Provide the [X, Y] coordinate of the cell's center where the given text is located.  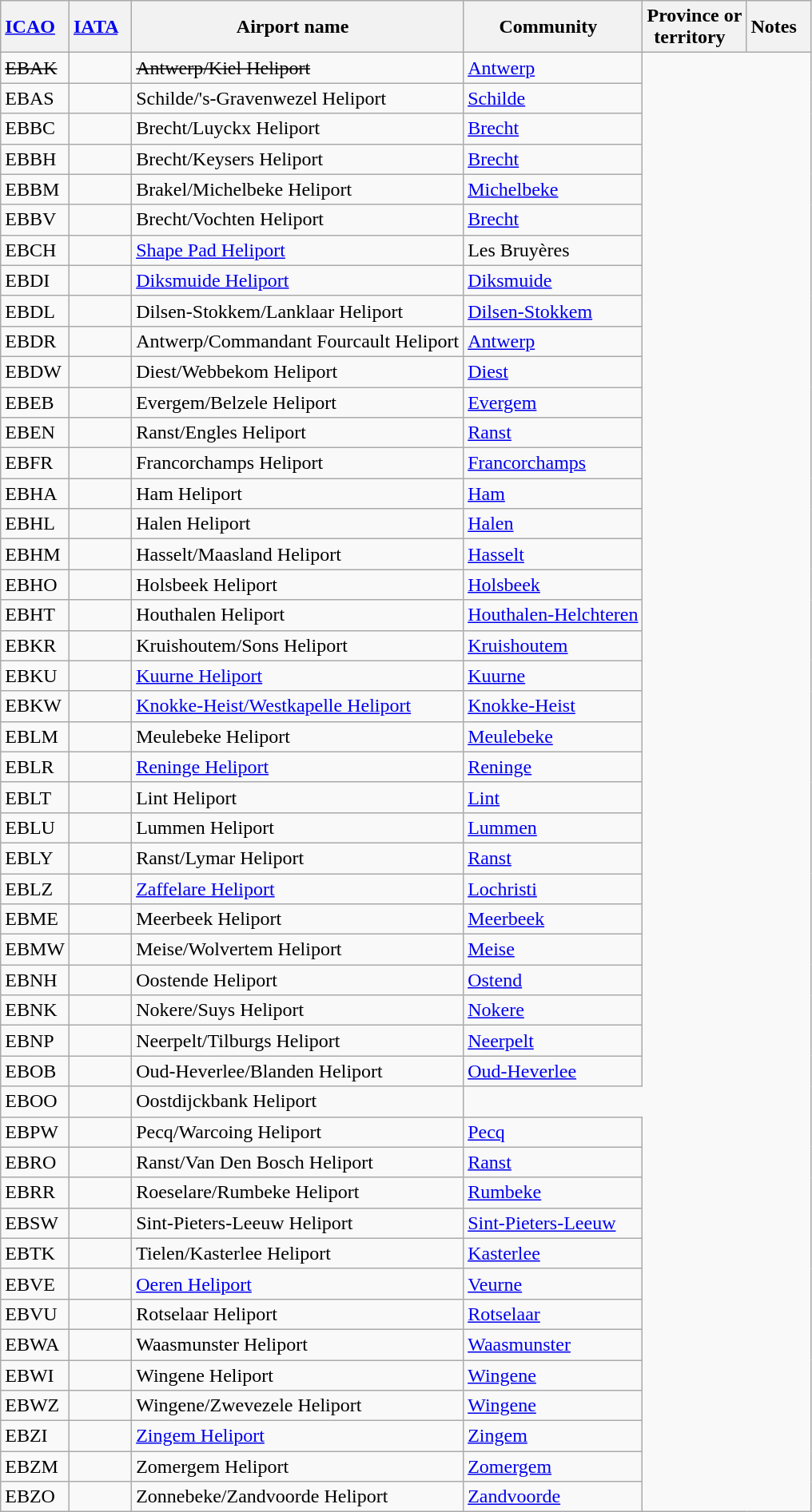
Evergem [553, 402]
Francorchamps [553, 463]
Wingene Heliport [297, 1375]
Houthalen Heliport [297, 615]
Ranst/Engles Heliport [297, 433]
Rotselaar [553, 1314]
EBNK [35, 1010]
EBRR [35, 1193]
Schilde/'s-Gravenwezel Heliport [297, 98]
EBTK [35, 1253]
Kuurne [553, 676]
Brecht/Luyckx Heliport [297, 129]
Kuurne Heliport [297, 676]
EBDW [35, 371]
Notes [778, 27]
EBSW [35, 1223]
Knokke-Heist [553, 706]
Roeselare/Rumbeke Heliport [297, 1193]
Diksmuide Heliport [297, 280]
Francorchamps Heliport [297, 463]
EBDI [35, 280]
Meise/Wolvertem Heliport [297, 950]
EBBH [35, 159]
Veurne [553, 1284]
EBHO [35, 585]
EBOB [35, 1071]
EBHL [35, 524]
Ranst/Van Den Bosch Heliport [297, 1162]
EBME [35, 919]
Ranst/Lymar Heliport [297, 858]
EBWA [35, 1344]
Ostend [553, 980]
Meise [553, 950]
EBWI [35, 1375]
EBLT [35, 797]
EBAK [35, 68]
Knokke-Heist/Westkapelle Heliport [297, 706]
Tielen/Kasterlee Heliport [297, 1253]
Schilde [553, 98]
EBHA [35, 494]
Neerpelt [553, 1041]
Pecq/Warcoing Heliport [297, 1132]
Zomergem [553, 1466]
EBNP [35, 1041]
Neerpelt/Tilburgs Heliport [297, 1041]
Michelbeke [553, 189]
EBWZ [35, 1406]
EBAS [35, 98]
Ham Heliport [297, 494]
EBMW [35, 950]
Meulebeke Heliport [297, 736]
EBVU [35, 1314]
Les Bruyères [553, 250]
Hasselt/Maasland Heliport [297, 554]
EBOO [35, 1101]
EBLZ [35, 889]
Meulebeke [553, 736]
EBBC [35, 129]
Zingem [553, 1436]
EBPW [35, 1132]
EBKW [35, 706]
EBLR [35, 767]
EBBV [35, 220]
Halen [553, 524]
Zingem Heliport [297, 1436]
Diest [553, 371]
Meerbeek Heliport [297, 919]
Waasmunster Heliport [297, 1344]
EBZI [35, 1436]
Brecht/Vochten Heliport [297, 220]
EBLM [35, 736]
EBNH [35, 980]
Hasselt [553, 554]
Province orterritory [695, 27]
EBZM [35, 1466]
Oud-Heverlee/Blanden Heliport [297, 1071]
EBKU [35, 676]
Dilsen-Stokkem [553, 311]
Lint [553, 797]
EBRO [35, 1162]
Oeren Heliport [297, 1284]
Houthalen-Helchteren [553, 615]
Airport name [297, 27]
Meerbeek [553, 919]
Kasterlee [553, 1253]
Lochristi [553, 889]
Rumbeke [553, 1193]
Pecq [553, 1132]
Oostdijckbank Heliport [297, 1101]
Kruishoutem/Sons Heliport [297, 645]
Diest/Webbekom Heliport [297, 371]
Evergem/Belzele Heliport [297, 402]
Wingene/Zwevezele Heliport [297, 1406]
ICAO [35, 27]
Nokere [553, 1010]
EBEN [35, 433]
Community [553, 27]
Antwerp/Commandant Fourcault Heliport [297, 341]
EBVE [35, 1284]
Oostende Heliport [297, 980]
Zomergem Heliport [297, 1466]
Sint-Pieters-Leeuw Heliport [297, 1223]
Zaffelare Heliport [297, 889]
Reninge [553, 767]
Oud-Heverlee [553, 1071]
EBDL [35, 311]
Holsbeek [553, 585]
Lummen [553, 827]
EBZO [35, 1497]
Lummen Heliport [297, 827]
Shape Pad Heliport [297, 250]
IATA [100, 27]
Sint-Pieters-Leeuw [553, 1223]
EBHT [35, 615]
EBCH [35, 250]
Zonnebeke/Zandvoorde Heliport [297, 1497]
Dilsen-Stokkem/Lanklaar Heliport [297, 311]
EBEB [35, 402]
Diksmuide [553, 280]
EBDR [35, 341]
EBBM [35, 189]
Holsbeek Heliport [297, 585]
Zandvoorde [553, 1497]
Nokere/Suys Heliport [297, 1010]
EBLU [35, 827]
Brakel/Michelbeke Heliport [297, 189]
Halen Heliport [297, 524]
Kruishoutem [553, 645]
Ham [553, 494]
EBHM [35, 554]
Brecht/Keysers Heliport [297, 159]
EBKR [35, 645]
EBFR [35, 463]
Waasmunster [553, 1344]
Antwerp/Kiel Heliport [297, 68]
Lint Heliport [297, 797]
Reninge Heliport [297, 767]
Rotselaar Heliport [297, 1314]
EBLY [35, 858]
